Scan for the cell matching the given text and deliver its [x, y] coordinate at center. 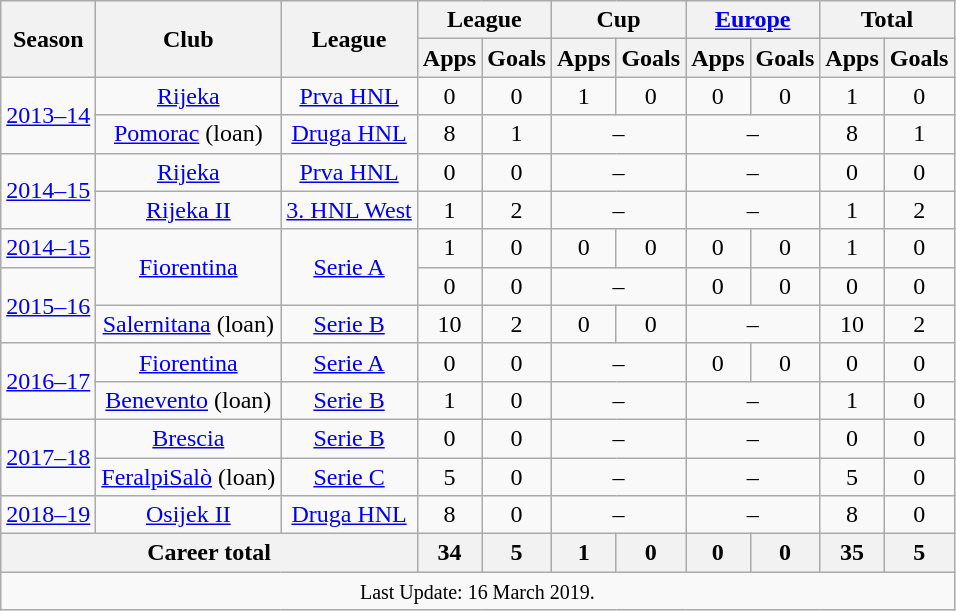
Season [48, 39]
Brescia [188, 438]
Pomorac (loan) [188, 134]
2017–18 [48, 457]
35 [852, 553]
Serie C [349, 477]
Europe [753, 20]
Benevento (loan) [188, 400]
Rijeka II [188, 210]
Total [887, 20]
2015–16 [48, 305]
3. HNL West [349, 210]
Osijek II [188, 515]
2018–19 [48, 515]
FeralpiSalò (loan) [188, 477]
Club [188, 39]
34 [449, 553]
2013–14 [48, 115]
Salernitana (loan) [188, 324]
Last Update: 16 March 2019. [478, 591]
Cup [618, 20]
2016–17 [48, 381]
Career total [210, 553]
